Capture the cell that displays the provided text and extract its [X, Y] central coordinate. 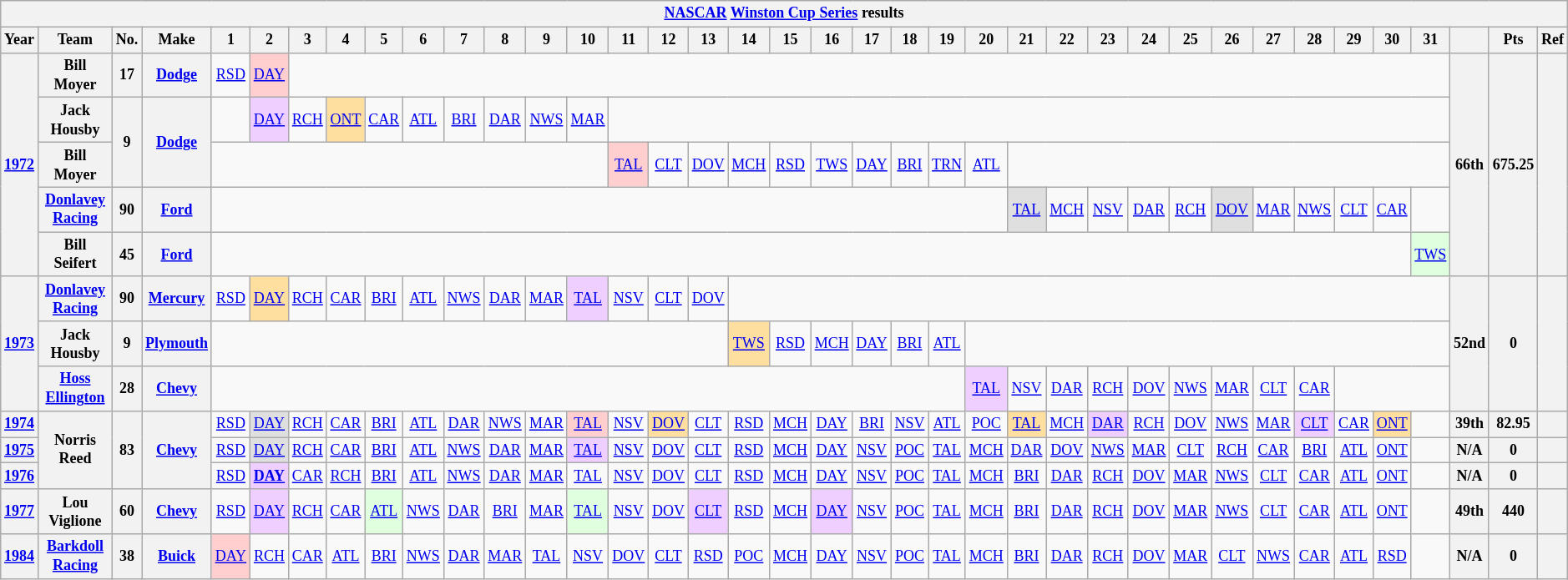
No. [127, 40]
Year [20, 40]
82.95 [1513, 424]
Hoss Ellington [75, 389]
45 [127, 255]
1973 [20, 344]
1972 [20, 164]
15 [791, 40]
49th [1469, 512]
Ref [1553, 40]
675.25 [1513, 164]
1974 [20, 424]
2 [269, 40]
25 [1191, 40]
30 [1392, 40]
11 [629, 40]
TRN [947, 164]
4 [346, 40]
1976 [20, 476]
Bill Seifert [75, 255]
31 [1431, 40]
NASCAR Winston Cup Series results [784, 13]
1 [230, 40]
Pts [1513, 40]
10 [588, 40]
Buick [177, 557]
14 [749, 40]
20 [986, 40]
7 [464, 40]
8 [505, 40]
19 [947, 40]
3 [307, 40]
22 [1067, 40]
Plymouth [177, 344]
440 [1513, 512]
5 [384, 40]
66th [1469, 164]
13 [708, 40]
27 [1273, 40]
52nd [1469, 344]
1977 [20, 512]
12 [669, 40]
1984 [20, 557]
38 [127, 557]
Norris Reed [75, 450]
26 [1232, 40]
16 [832, 40]
Barkdoll Racing [75, 557]
Mercury [177, 299]
24 [1149, 40]
60 [127, 512]
18 [910, 40]
23 [1107, 40]
Lou Viglione [75, 512]
39th [1469, 424]
Make [177, 40]
21 [1027, 40]
83 [127, 450]
6 [424, 40]
Team [75, 40]
29 [1354, 40]
1975 [20, 451]
